Determine the (X, Y) coordinate at the center of the cell enclosing the given text.  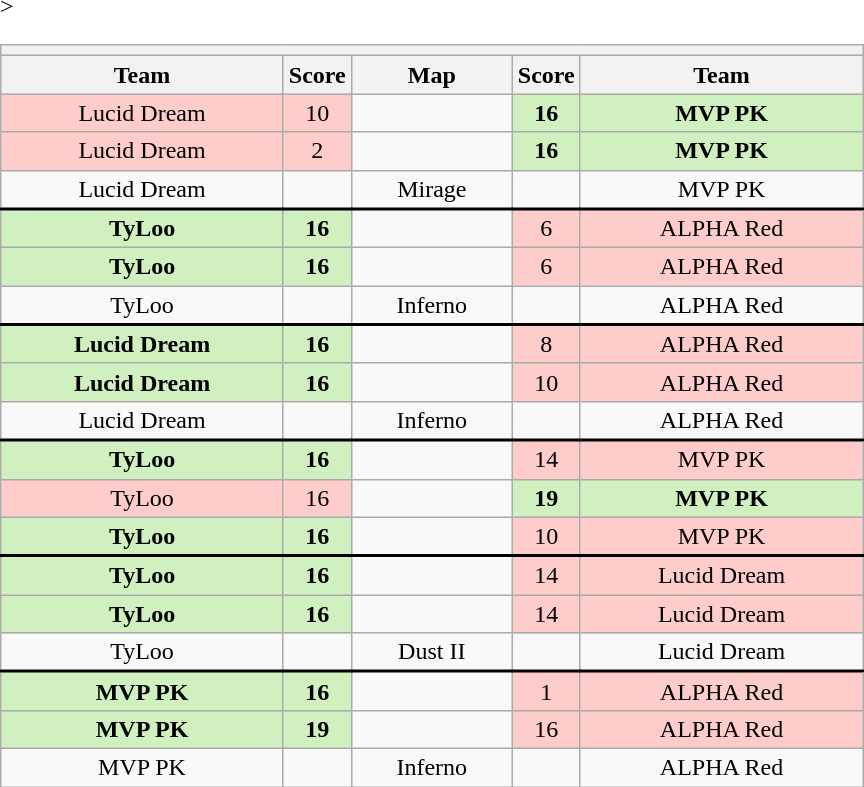
2 (317, 151)
8 (546, 344)
Mirage (432, 190)
Dust II (432, 652)
Map (432, 75)
1 (546, 692)
